Find where the given text appears and provide that cell's center as (X, Y) coordinate. 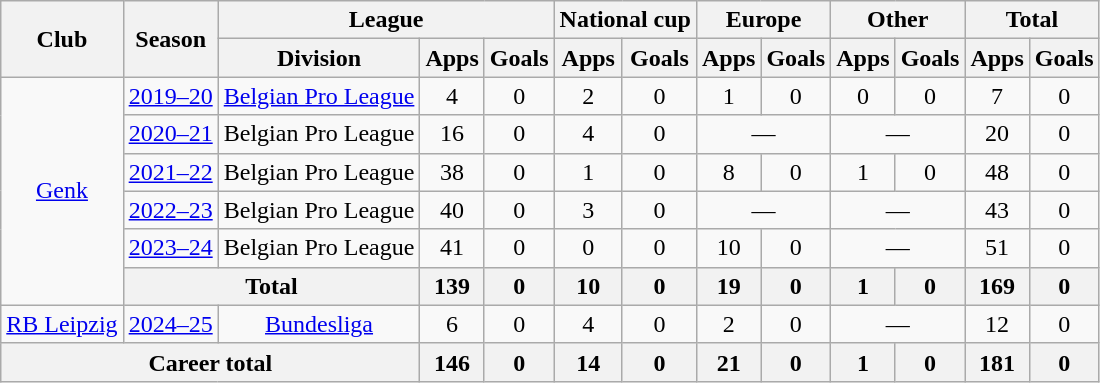
Bundesliga (319, 324)
146 (452, 362)
RB Leipzig (62, 324)
7 (997, 96)
14 (588, 362)
16 (452, 134)
3 (588, 210)
2021–22 (170, 172)
Club (62, 39)
48 (997, 172)
Season (170, 39)
6 (452, 324)
38 (452, 172)
Europe (763, 20)
2023–24 (170, 248)
21 (728, 362)
12 (997, 324)
181 (997, 362)
2019–20 (170, 96)
139 (452, 286)
Genk (62, 191)
40 (452, 210)
41 (452, 248)
Career total (210, 362)
19 (728, 286)
2020–21 (170, 134)
43 (997, 210)
8 (728, 172)
Division (319, 58)
2024–25 (170, 324)
Other (898, 20)
2022–23 (170, 210)
169 (997, 286)
National cup (625, 20)
51 (997, 248)
20 (997, 134)
League (386, 20)
